Extract the (x, y) coordinate from the center of the cell holding the provided text.  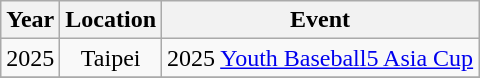
Taipei (111, 58)
Event (320, 20)
2025 (30, 58)
Year (30, 20)
2025 Youth Baseball5 Asia Cup (320, 58)
Location (111, 20)
